Return [X, Y] of the center of cell containing provided text 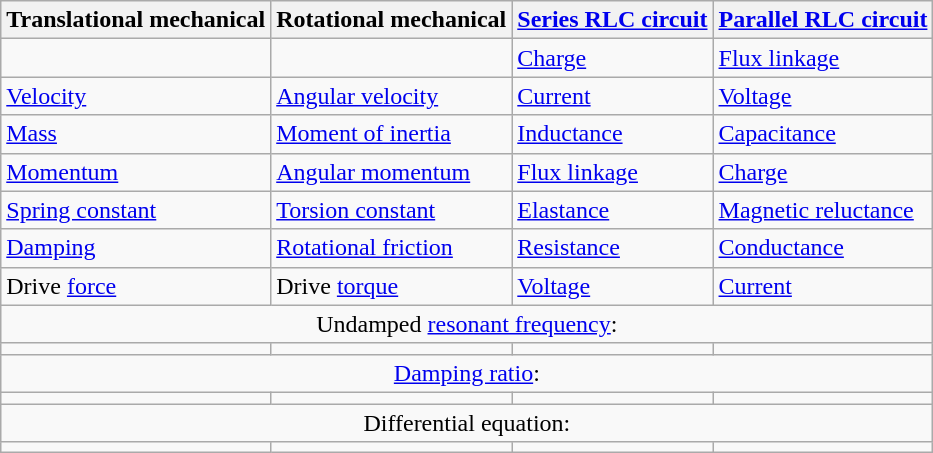
Mass [136, 134]
Translational mechanical [136, 20]
Damping ratio: [467, 373]
Series RLC circuit [612, 20]
Inductance [612, 134]
Velocity [136, 96]
Undamped resonant frequency: [467, 324]
Capacitance [823, 134]
Torsion constant [392, 210]
Magnetic reluctance [823, 210]
Parallel RLC circuit [823, 20]
Differential equation: [467, 423]
Angular velocity [392, 96]
Damping [136, 248]
Momentum [136, 172]
Elastance [612, 210]
Resistance [612, 248]
Rotational friction [392, 248]
Spring constant [136, 210]
Drive torque [392, 286]
Angular momentum [392, 172]
Conductance [823, 248]
Moment of inertia [392, 134]
Drive force [136, 286]
Rotational mechanical [392, 20]
